Detect which cell encompasses the target text, then output its (x, y) center coordinate. 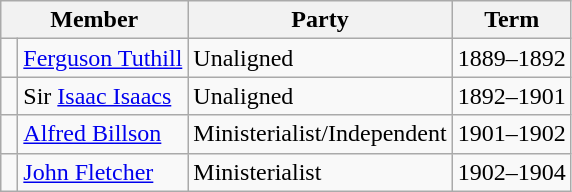
Ministerialist/Independent (320, 134)
Sir Isaac Isaacs (103, 96)
John Fletcher (103, 172)
Ferguson Tuthill (103, 58)
1902–1904 (512, 172)
1892–1901 (512, 96)
Alfred Billson (103, 134)
1889–1892 (512, 58)
Member (94, 20)
Term (512, 20)
1901–1902 (512, 134)
Party (320, 20)
Ministerialist (320, 172)
